Extract the (X, Y) coordinate from the center of the cell holding the provided text.  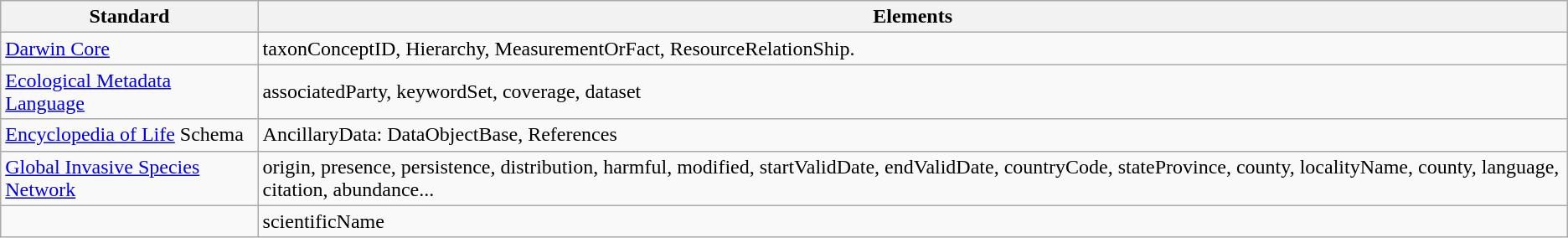
scientificName (913, 221)
Standard (129, 17)
Global Invasive Species Network (129, 178)
associatedParty, keywordSet, coverage, dataset (913, 92)
AncillaryData: DataObjectBase, References (913, 135)
taxonConceptID, Hierarchy, MeasurementOrFact, ResourceRelationShip. (913, 49)
Elements (913, 17)
Encyclopedia of Life Schema (129, 135)
Darwin Core (129, 49)
Ecological Metadata Language (129, 92)
